Locate the cell with the specified text and output its [X, Y] center coordinate. 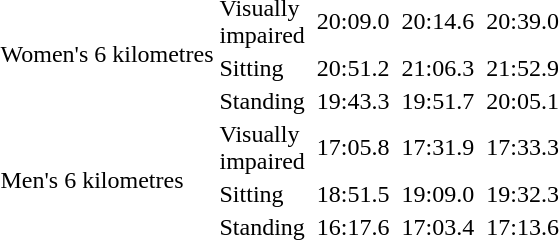
18:51.5 [353, 194]
19:09.0 [438, 194]
Visuallyimpaired [262, 148]
17:31.9 [438, 148]
17:05.8 [353, 148]
19:51.7 [438, 101]
Standing [262, 101]
21:06.3 [438, 68]
19:43.3 [353, 101]
20:51.2 [353, 68]
